Detect which cell encompasses the target text, then output its [x, y] center coordinate. 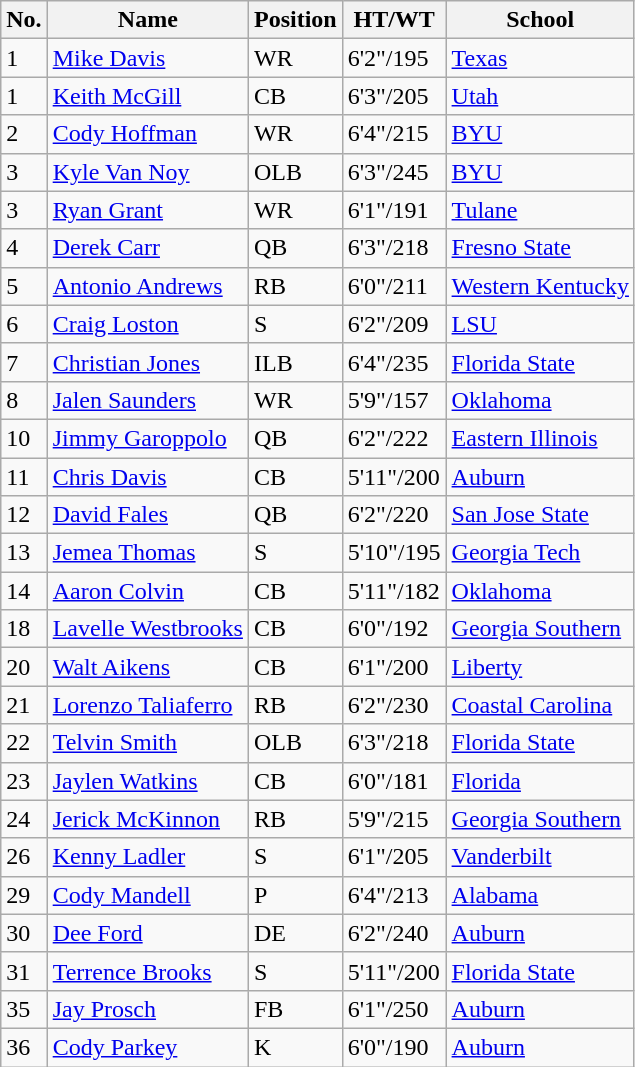
Cody Hoffman [148, 134]
6'2"/230 [394, 705]
ILB [295, 362]
No. [24, 20]
Keith McGill [148, 96]
6'3"/205 [394, 96]
Eastern Illinois [540, 438]
Telvin Smith [148, 743]
Florida [540, 781]
Texas [540, 58]
6'4"/213 [394, 895]
6'2"/209 [394, 324]
6 [24, 324]
FB [295, 1009]
6'3"/245 [394, 172]
14 [24, 591]
Mike Davis [148, 58]
DE [295, 933]
HT/WT [394, 20]
26 [24, 857]
Position [295, 20]
Georgia Tech [540, 553]
Liberty [540, 667]
21 [24, 705]
11 [24, 477]
5'9"/215 [394, 819]
31 [24, 971]
Jemea Thomas [148, 553]
6'2"/220 [394, 515]
12 [24, 515]
2 [24, 134]
Tulane [540, 210]
Vanderbilt [540, 857]
6'2"/240 [394, 933]
Dee Ford [148, 933]
Western Kentucky [540, 286]
6'0"/192 [394, 629]
30 [24, 933]
Jay Prosch [148, 1009]
7 [24, 362]
6'2"/195 [394, 58]
Kenny Ladler [148, 857]
Jaylen Watkins [148, 781]
13 [24, 553]
8 [24, 400]
Derek Carr [148, 248]
Antonio Andrews [148, 286]
Lavelle Westbrooks [148, 629]
10 [24, 438]
Utah [540, 96]
Craig Loston [148, 324]
Jimmy Garoppolo [148, 438]
24 [24, 819]
Fresno State [540, 248]
29 [24, 895]
Terrence Brooks [148, 971]
5'10"/195 [394, 553]
5'11"/182 [394, 591]
Coastal Carolina [540, 705]
School [540, 20]
20 [24, 667]
6'1"/200 [394, 667]
18 [24, 629]
Jalen Saunders [148, 400]
6'0"/181 [394, 781]
6'2"/222 [394, 438]
San Jose State [540, 515]
6'0"/190 [394, 1047]
P [295, 895]
5 [24, 286]
LSU [540, 324]
Ryan Grant [148, 210]
Alabama [540, 895]
6'1"/205 [394, 857]
K [295, 1047]
Chris Davis [148, 477]
35 [24, 1009]
6'1"/191 [394, 210]
David Fales [148, 515]
Walt Aikens [148, 667]
6'1"/250 [394, 1009]
36 [24, 1047]
5'9"/157 [394, 400]
4 [24, 248]
Lorenzo Taliaferro [148, 705]
23 [24, 781]
6'0"/211 [394, 286]
Christian Jones [148, 362]
22 [24, 743]
6'4"/235 [394, 362]
Cody Mandell [148, 895]
Kyle Van Noy [148, 172]
Name [148, 20]
Cody Parkey [148, 1047]
6'4"/215 [394, 134]
Jerick McKinnon [148, 819]
Aaron Colvin [148, 591]
